Capture the cell that displays the provided text and extract its [X, Y] central coordinate. 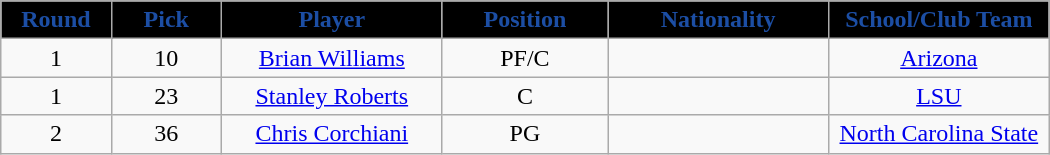
Arizona [938, 58]
Nationality [718, 20]
10 [166, 58]
School/Club Team [938, 20]
Position [525, 20]
23 [166, 96]
Pick [166, 20]
2 [56, 134]
Round [56, 20]
C [525, 96]
Chris Corchiani [332, 134]
PF/C [525, 58]
Player [332, 20]
Brian Williams [332, 58]
North Carolina State [938, 134]
PG [525, 134]
36 [166, 134]
Stanley Roberts [332, 96]
LSU [938, 96]
